Identify which cell holds the provided text, then report its [x, y] central coordinate. 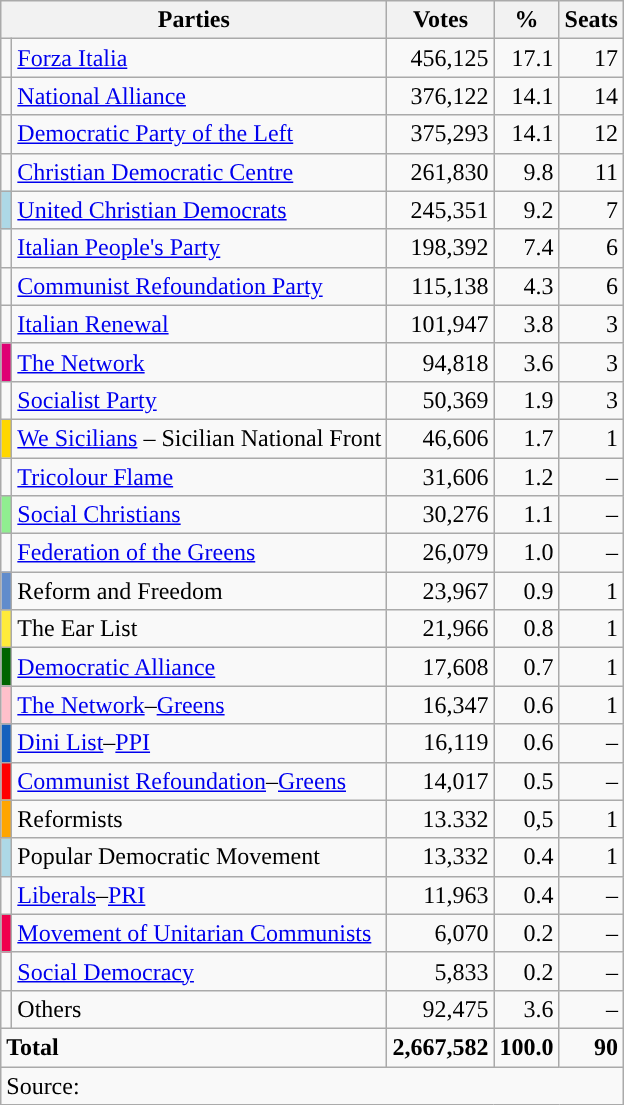
21,966 [440, 629]
Democratic Party of the Left [200, 134]
14,017 [440, 781]
375,293 [440, 134]
245,351 [440, 210]
23,967 [440, 591]
1.7 [526, 438]
31,606 [440, 477]
% [526, 20]
Parties [194, 20]
Communist Refoundation Party [200, 286]
Tricolour Flame [200, 477]
Democratic Alliance [200, 667]
13.332 [440, 819]
Reformists [200, 819]
We Sicilians – Sicilian National Front [200, 438]
Total [194, 1047]
Movement of Unitarian Communists [200, 933]
50,369 [440, 400]
Christian Democratic Centre [200, 172]
Socialist Party [200, 400]
13,332 [440, 857]
100.0 [526, 1047]
94,818 [440, 362]
The Ear List [200, 629]
16,347 [440, 705]
7.4 [526, 248]
5,833 [440, 971]
7 [591, 210]
17 [591, 58]
0.5 [526, 781]
0.7 [526, 667]
101,947 [440, 324]
92,475 [440, 1009]
Italian People's Party [200, 248]
Communist Refoundation–Greens [200, 781]
90 [591, 1047]
3.8 [526, 324]
4.3 [526, 286]
46,606 [440, 438]
261,830 [440, 172]
Seats [591, 20]
Social Christians [200, 515]
Votes [440, 20]
456,125 [440, 58]
30,276 [440, 515]
9.8 [526, 172]
Popular Democratic Movement [200, 857]
0.8 [526, 629]
376,122 [440, 96]
0,5 [526, 819]
0.9 [526, 591]
26,079 [440, 553]
1.2 [526, 477]
1.9 [526, 400]
2,667,582 [440, 1047]
Dini List–PPI [200, 743]
Social Democracy [200, 971]
16,119 [440, 743]
17.1 [526, 58]
198,392 [440, 248]
Others [200, 1009]
Reform and Freedom [200, 591]
Source: [312, 1085]
115,138 [440, 286]
1.0 [526, 553]
9.2 [526, 210]
6,070 [440, 933]
Federation of the Greens [200, 553]
Forza Italia [200, 58]
17,608 [440, 667]
United Christian Democrats [200, 210]
12 [591, 134]
1.1 [526, 515]
11 [591, 172]
Italian Renewal [200, 324]
11,963 [440, 895]
National Alliance [200, 96]
The Network [200, 362]
14 [591, 96]
Liberals–PRI [200, 895]
The Network–Greens [200, 705]
